Search for the cell housing the specified text and yield its [X, Y] center coordinate. 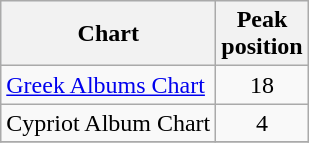
4 [262, 123]
Cypriot Album Chart [108, 123]
Peakposition [262, 34]
Greek Albums Chart [108, 85]
Chart [108, 34]
18 [262, 85]
